Identify which cell holds the provided text, then report its (X, Y) central coordinate. 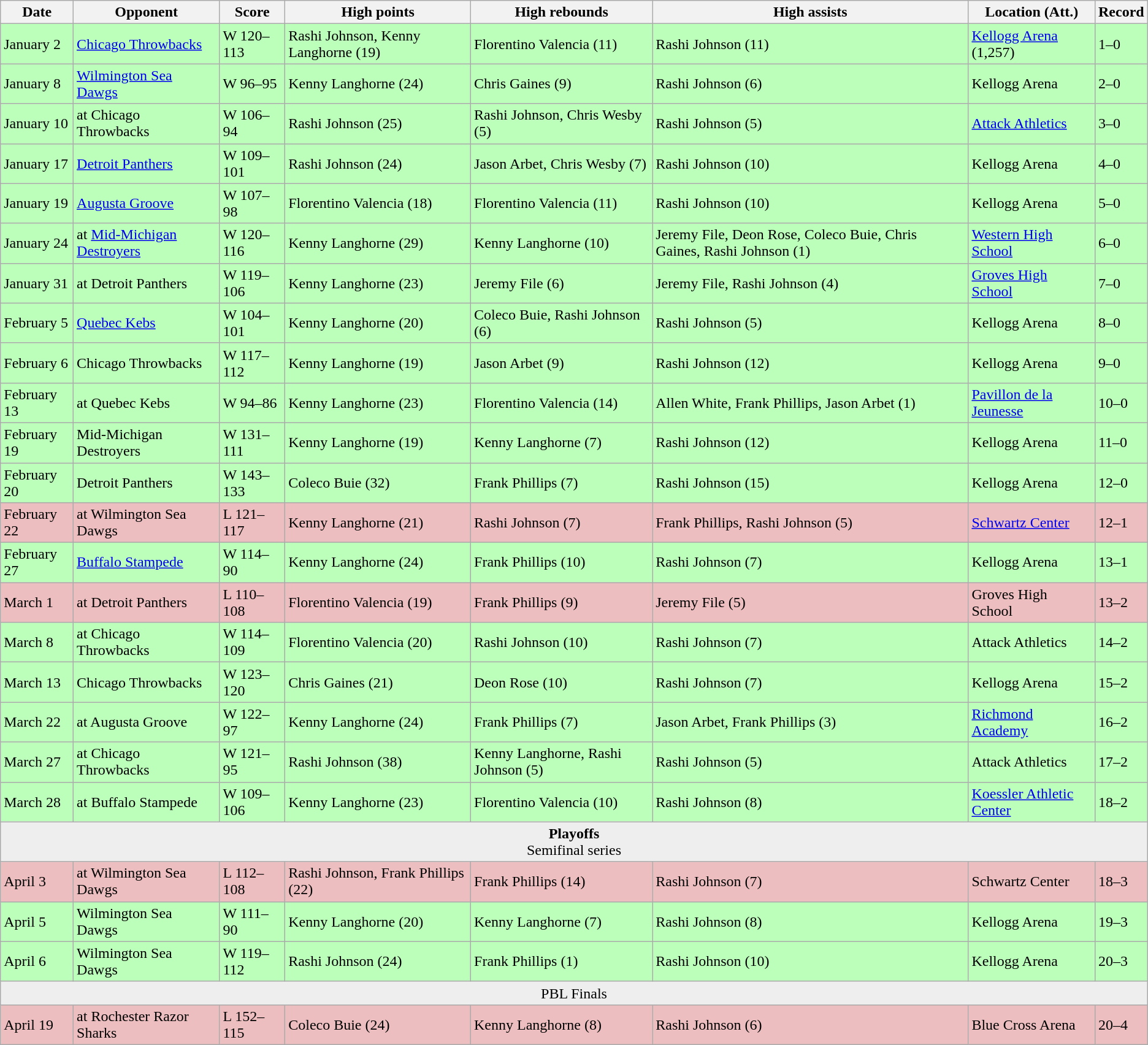
Frank Phillips, Rashi Johnson (5) (811, 522)
January 19 (37, 204)
February 27 (37, 563)
W 109–101 (253, 163)
Jason Arbet, Frank Phillips (3) (811, 722)
13–2 (1121, 602)
10–0 (1121, 402)
Jason Arbet (9) (562, 363)
Rashi Johnson (38) (378, 762)
February 6 (37, 363)
2–0 (1121, 83)
W 121–95 (253, 762)
14–2 (1121, 643)
January 10 (37, 124)
at Augusta Groove (147, 722)
W 120–116 (253, 243)
Frank Phillips (9) (562, 602)
Kellogg Arena (1,257) (1031, 44)
April 19 (37, 1024)
February 5 (37, 323)
W 119–106 (253, 283)
9–0 (1121, 363)
W 114–90 (253, 563)
W 119–112 (253, 962)
Quebec Kebs (147, 323)
Kenny Langhorne (8) (562, 1024)
Playoffs Semifinal series (574, 841)
Florentino Valencia (14) (562, 402)
Kenny Langhorne (10) (562, 243)
4–0 (1121, 163)
April 3 (37, 882)
W 94–86 (253, 402)
at Quebec Kebs (147, 402)
3–0 (1121, 124)
15–2 (1121, 682)
Rashi Johnson (25) (378, 124)
Date (37, 12)
W 114–109 (253, 643)
L 112–108 (253, 882)
Mid-Michigan Destroyers (147, 443)
Rashi Johnson (11) (811, 44)
High assists (811, 12)
January 2 (37, 44)
Richmond Academy (1031, 722)
W 122–97 (253, 722)
18–3 (1121, 882)
Record (1121, 12)
March 28 (37, 802)
Opponent (147, 12)
12–1 (1121, 522)
Kenny Langhorne (29) (378, 243)
March 8 (37, 643)
March 1 (37, 602)
19–3 (1121, 921)
Rashi Johnson, Kenny Langhorne (19) (378, 44)
Pavillon de la Jeunesse (1031, 402)
at Rochester Razor Sharks (147, 1024)
Blue Cross Arena (1031, 1024)
Augusta Groove (147, 204)
Jeremy File, Deon Rose, Coleco Buie, Chris Gaines, Rashi Johnson (1) (811, 243)
February 20 (37, 482)
April 6 (37, 962)
April 5 (37, 921)
13–1 (1121, 563)
11–0 (1121, 443)
Rashi Johnson (15) (811, 482)
W 109–106 (253, 802)
Coleco Buie (32) (378, 482)
W 96–95 (253, 83)
W 111–90 (253, 921)
16–2 (1121, 722)
Frank Phillips (10) (562, 563)
Florentino Valencia (20) (378, 643)
W 107–98 (253, 204)
Frank Phillips (1) (562, 962)
W 117–112 (253, 363)
Jason Arbet, Chris Wesby (7) (562, 163)
17–2 (1121, 762)
20–3 (1121, 962)
5–0 (1121, 204)
Rashi Johnson, Frank Phillips (22) (378, 882)
Allen White, Frank Phillips, Jason Arbet (1) (811, 402)
Score (253, 12)
Florentino Valencia (18) (378, 204)
W 120–113 (253, 44)
Location (Att.) (1031, 12)
Jeremy File (6) (562, 283)
Chris Gaines (9) (562, 83)
L 110–108 (253, 602)
Florentino Valencia (10) (562, 802)
Jeremy File (5) (811, 602)
W 106–94 (253, 124)
March 27 (37, 762)
20–4 (1121, 1024)
Frank Phillips (14) (562, 882)
January 17 (37, 163)
L 121–117 (253, 522)
W 104–101 (253, 323)
L 152–115 (253, 1024)
Kenny Langhorne, Rashi Johnson (5) (562, 762)
High points (378, 12)
February 22 (37, 522)
1–0 (1121, 44)
at Mid-Michigan Destroyers (147, 243)
January 31 (37, 283)
January 8 (37, 83)
Jeremy File, Rashi Johnson (4) (811, 283)
W 123–120 (253, 682)
Coleco Buie, Rashi Johnson (6) (562, 323)
Buffalo Stampede (147, 563)
Kenny Langhorne (21) (378, 522)
Deon Rose (10) (562, 682)
8–0 (1121, 323)
Coleco Buie (24) (378, 1024)
12–0 (1121, 482)
Florentino Valencia (19) (378, 602)
PBL Finals (574, 993)
High rebounds (562, 12)
Chris Gaines (21) (378, 682)
Koessler Athletic Center (1031, 802)
March 13 (37, 682)
W 131–111 (253, 443)
Western High School (1031, 243)
6–0 (1121, 243)
18–2 (1121, 802)
February 13 (37, 402)
Rashi Johnson, Chris Wesby (5) (562, 124)
January 24 (37, 243)
7–0 (1121, 283)
February 19 (37, 443)
W 143–133 (253, 482)
March 22 (37, 722)
at Buffalo Stampede (147, 802)
